For the text-containing cell, return its midpoint in [X, Y] coordinate format. 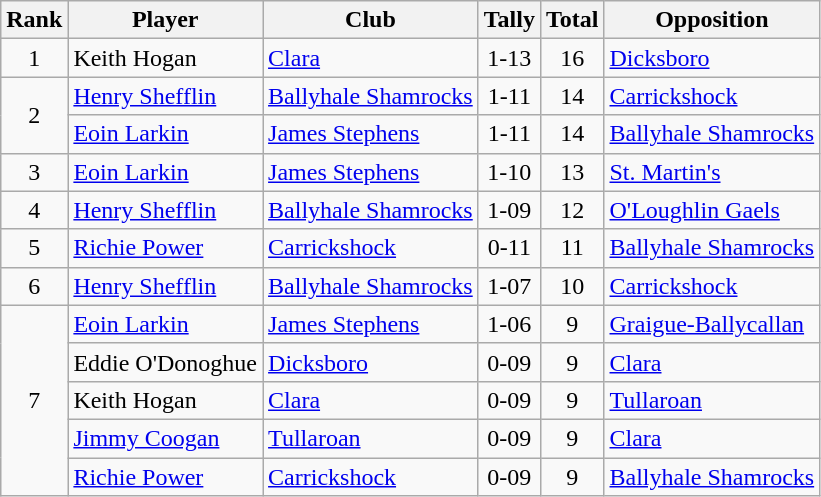
1-06 [509, 324]
1-07 [509, 286]
Club [371, 20]
2 [34, 115]
Opposition [712, 20]
5 [34, 248]
16 [572, 58]
13 [572, 172]
1-13 [509, 58]
Graigue-Ballycallan [712, 324]
1-10 [509, 172]
12 [572, 210]
St. Martin's [712, 172]
1 [34, 58]
Player [166, 20]
1-09 [509, 210]
3 [34, 172]
11 [572, 248]
O'Loughlin Gaels [712, 210]
Eddie O'Donoghue [166, 362]
Total [572, 20]
0-11 [509, 248]
Rank [34, 20]
Tally [509, 20]
Jimmy Coogan [166, 438]
10 [572, 286]
7 [34, 400]
4 [34, 210]
6 [34, 286]
